Return [X, Y] of the center of cell containing provided text 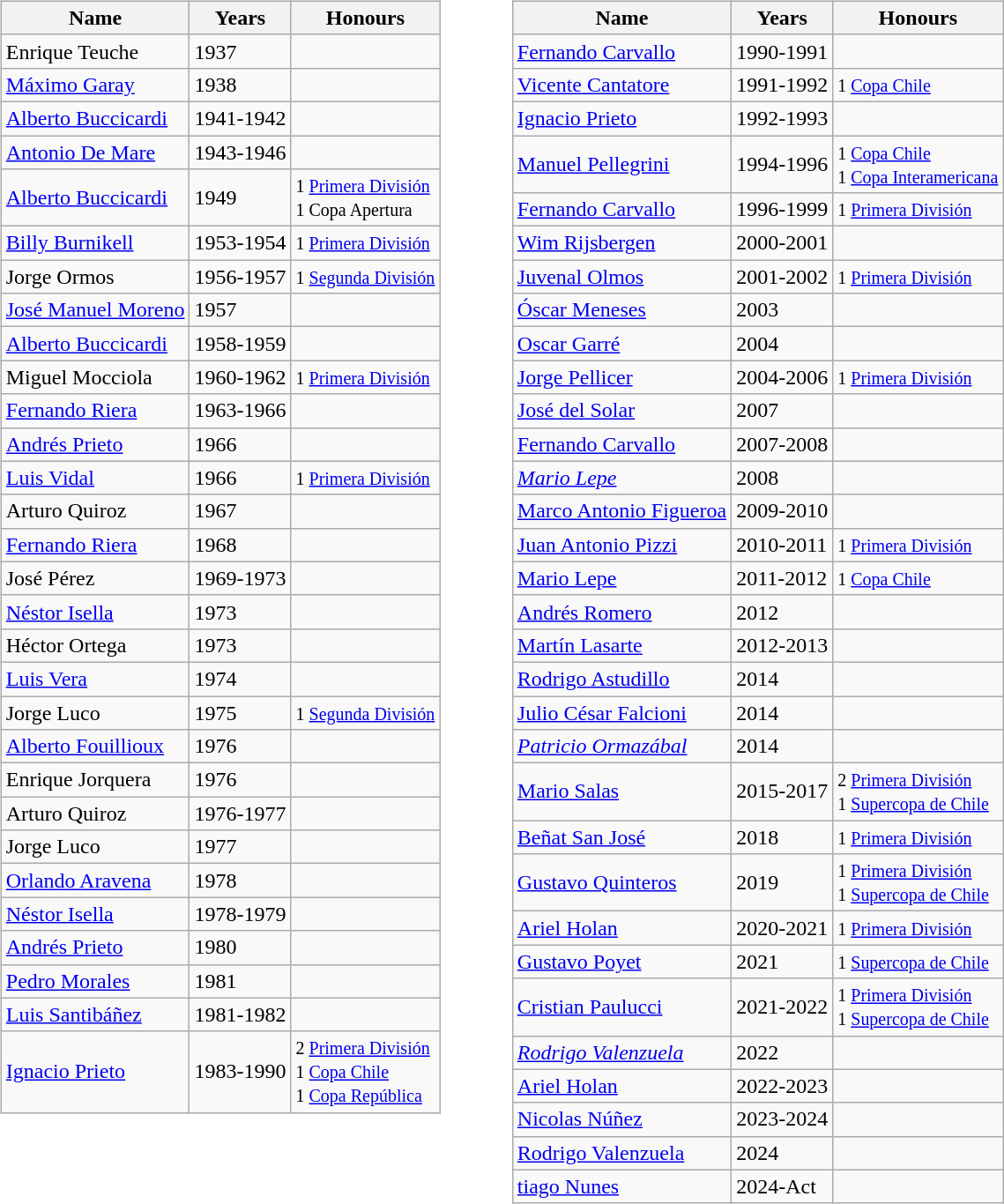
Óscar Meneses [621, 310]
1958-1959 [240, 344]
1 Supercopa de Chile [918, 962]
2004 [783, 344]
Wim Rijsbergen [621, 243]
Julio César Falcioni [621, 713]
1949 [240, 197]
2021-2022 [783, 1007]
1978-1979 [240, 914]
1941-1942 [240, 118]
1967 [240, 511]
1 Copa Chile1 Copa Interamericana [918, 164]
1969-1973 [240, 578]
2011-2012 [783, 578]
2020-2021 [783, 928]
1960-1962 [240, 377]
2018 [783, 837]
1976-1977 [240, 814]
José del Solar [621, 411]
Patricio Ormazábal [621, 747]
2010-2011 [783, 545]
Marco Antonio Figueroa [621, 511]
Pedro Morales [95, 981]
1981 [240, 981]
1975 [240, 713]
Juvenal Olmos [621, 277]
1968 [240, 545]
1991-1992 [783, 85]
2021 [783, 962]
2000-2001 [783, 243]
1996-1999 [783, 210]
Enrique Teuche [95, 51]
1977 [240, 847]
Enrique Jorquera [95, 780]
2008 [783, 478]
Mario Salas [621, 792]
2012-2013 [783, 645]
1937 [240, 51]
2 Primera División1 Copa Chile1 Copa República [365, 1072]
Juan Antonio Pizzi [621, 545]
2019 [783, 883]
Luis Vidal [95, 478]
1957 [240, 310]
Luis Santibáñez [95, 1014]
José Pérez [95, 578]
tiago Nunes [621, 1186]
Máximo Garay [95, 85]
Rodrigo Astudillo [621, 679]
2009-2010 [783, 511]
1953-1954 [240, 243]
Antonio De Mare [95, 152]
2003 [783, 310]
Nicolas Núñez [621, 1119]
1994-1996 [783, 164]
1938 [240, 85]
1974 [240, 679]
Oscar Garré [621, 344]
2024-Act [783, 1186]
1 Primera División1 Copa Apertura [365, 197]
José Manuel Moreno [95, 310]
2022 [783, 1052]
2022-2023 [783, 1086]
Jorge Pellicer [621, 377]
2001-2002 [783, 277]
1990-1991 [783, 51]
1943-1946 [240, 152]
Alberto Fouillioux [95, 747]
2007 [783, 411]
1981-1982 [240, 1014]
1983-1990 [240, 1072]
1992-1993 [783, 118]
Vicente Cantatore [621, 85]
Beñat San José [621, 837]
Gustavo Quinteros [621, 883]
Billy Burnikell [95, 243]
Andrés Romero [621, 612]
Orlando Aravena [95, 881]
Cristian Paulucci [621, 1007]
2004-2006 [783, 377]
2023-2024 [783, 1119]
Gustavo Poyet [621, 962]
2007-2008 [783, 444]
2 Primera División1 Supercopa de Chile [918, 792]
Manuel Pellegrini [621, 164]
2024 [783, 1153]
2015-2017 [783, 792]
Héctor Ortega [95, 645]
2012 [783, 612]
Martín Lasarte [621, 645]
Jorge Ormos [95, 277]
1963-1966 [240, 411]
1980 [240, 948]
1956-1957 [240, 277]
Miguel Mocciola [95, 377]
1978 [240, 881]
Luis Vera [95, 679]
